Return the (X, Y) coordinate for the center point of the cell that contains the specified text.  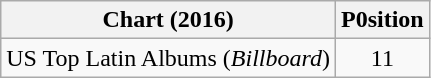
Chart (2016) (168, 20)
P0sition (382, 20)
11 (382, 58)
US Top Latin Albums (Billboard) (168, 58)
